From the cell containing the given text, extract its center point as [X, Y] coordinate. 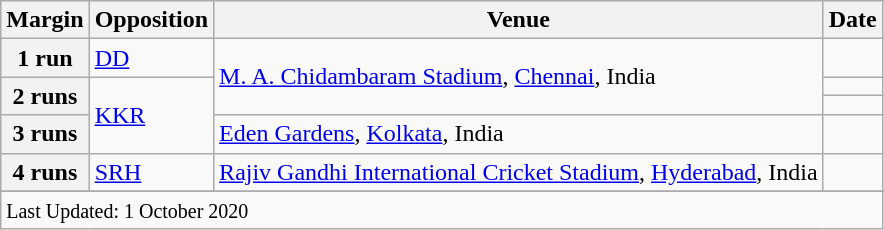
3 runs [45, 134]
Opposition [151, 20]
Rajiv Gandhi International Cricket Stadium, Hyderabad, India [519, 172]
1 run [45, 58]
Last Updated: 1 October 2020 [442, 210]
Eden Gardens, Kolkata, India [519, 134]
Venue [519, 20]
KKR [151, 115]
M. A. Chidambaram Stadium, Chennai, India [519, 77]
2 runs [45, 96]
SRH [151, 172]
Margin [45, 20]
Date [852, 20]
DD [151, 58]
4 runs [45, 172]
